Detect which cell encompasses the target text, then output its [X, Y] center coordinate. 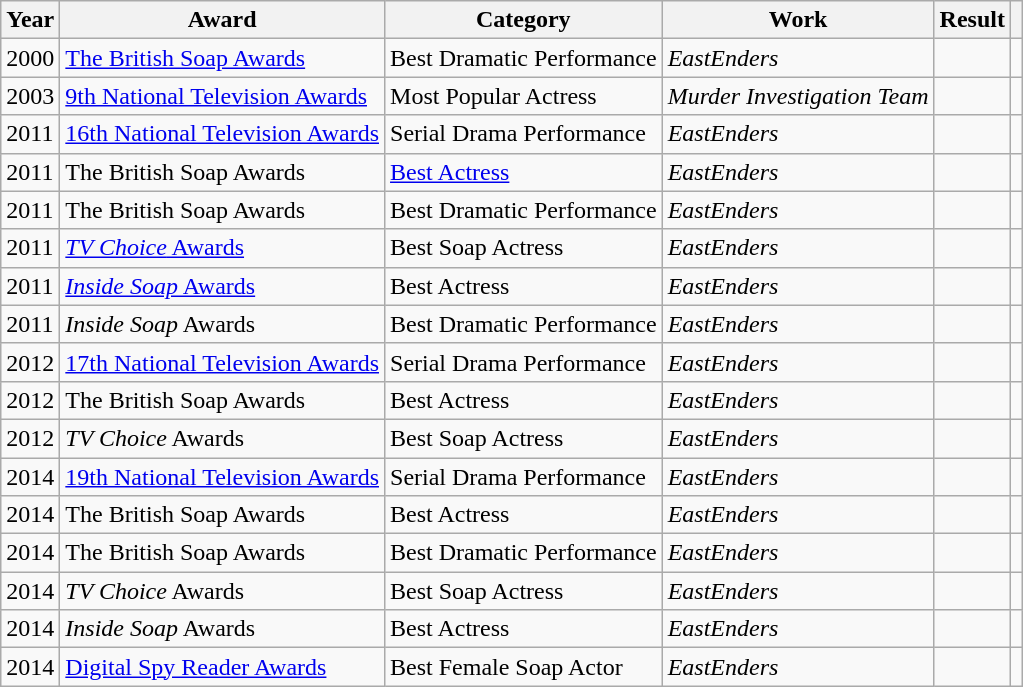
Best Female Soap Actor [524, 667]
Murder Investigation Team [798, 96]
19th National Television Awards [222, 477]
2003 [30, 96]
Most Popular Actress [524, 96]
Year [30, 20]
Result [972, 20]
Digital Spy Reader Awards [222, 667]
Award [222, 20]
Work [798, 20]
9th National Television Awards [222, 96]
17th National Television Awards [222, 362]
16th National Television Awards [222, 134]
2000 [30, 58]
Category [524, 20]
